Identify which cell holds the provided text, then report its (x, y) central coordinate. 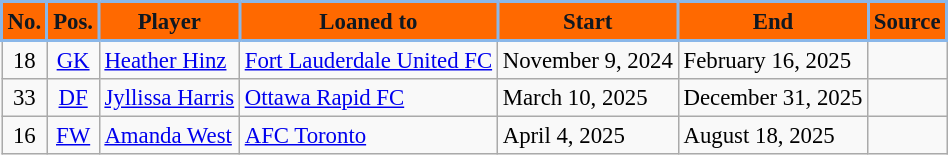
Ottawa Rapid FC (368, 98)
Source (908, 22)
Pos. (73, 22)
Start (588, 22)
Loaned to (368, 22)
March 10, 2025 (588, 98)
February 16, 2025 (773, 60)
Heather Hinz (169, 60)
No. (25, 22)
December 31, 2025 (773, 98)
Player (169, 22)
November 9, 2024 (588, 60)
Jyllissa Harris (169, 98)
DF (73, 98)
16 (25, 136)
FW (73, 136)
End (773, 22)
18 (25, 60)
GK (73, 60)
Amanda West (169, 136)
AFC Toronto (368, 136)
Fort Lauderdale United FC (368, 60)
April 4, 2025 (588, 136)
33 (25, 98)
August 18, 2025 (773, 136)
